Search for the cell housing the specified text and yield its (x, y) center coordinate. 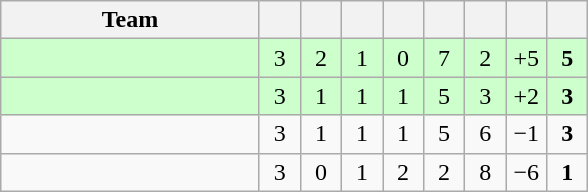
+2 (526, 96)
Team (130, 20)
7 (444, 58)
8 (486, 172)
−1 (526, 134)
6 (486, 134)
−6 (526, 172)
+5 (526, 58)
